For the text-containing cell, return its midpoint in (X, Y) coordinate format. 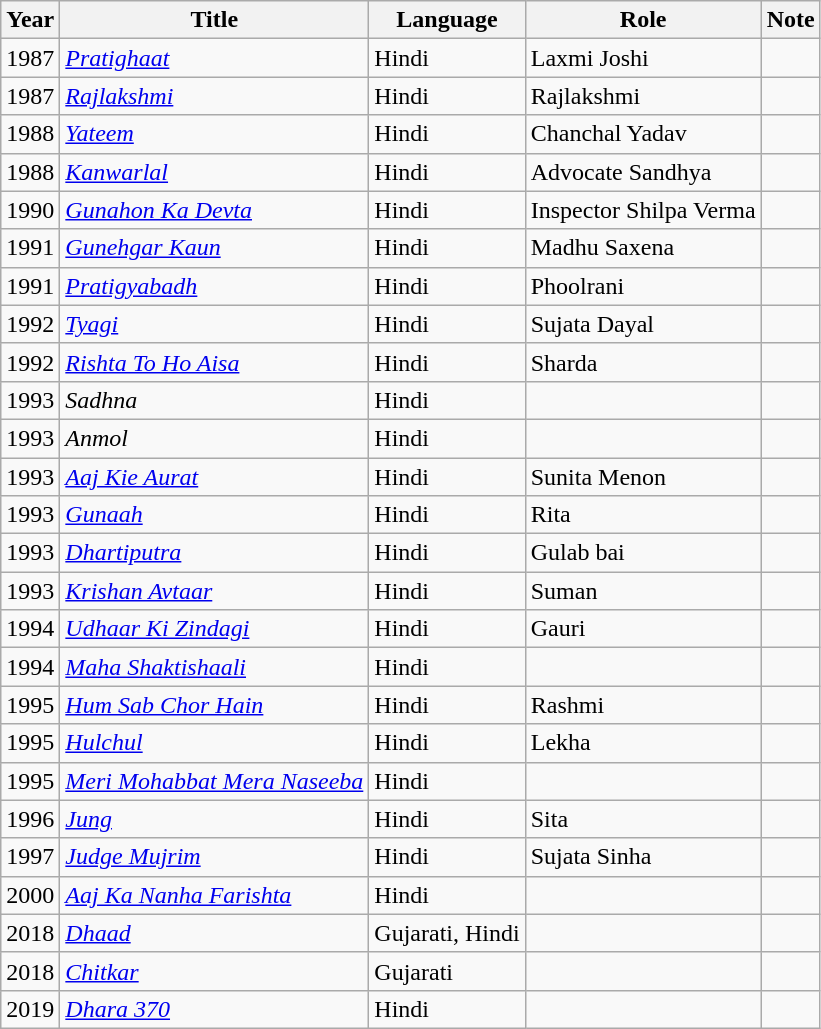
Year (30, 20)
2000 (30, 895)
Pratigyabadh (214, 286)
Sharda (643, 362)
Yateem (214, 134)
Gujarati (447, 971)
Hulchul (214, 743)
Pratighaat (214, 58)
Kanwarlal (214, 172)
Gunahon Ka Devta (214, 210)
Hum Sab Chor Hain (214, 705)
Sujata Sinha (643, 857)
Language (447, 20)
Anmol (214, 438)
Chanchal Yadav (643, 134)
Tyagi (214, 324)
Advocate Sandhya (643, 172)
1990 (30, 210)
Gunaah (214, 515)
Chitkar (214, 971)
Inspector Shilpa Verma (643, 210)
Aaj Ka Nanha Farishta (214, 895)
Phoolrani (643, 286)
Gujarati, Hindi (447, 933)
Sunita Menon (643, 477)
Judge Mujrim (214, 857)
1996 (30, 819)
Dhaad (214, 933)
Dhartiputra (214, 553)
Role (643, 20)
Maha Shaktishaali (214, 667)
Sujata Dayal (643, 324)
Lekha (643, 743)
Laxmi Joshi (643, 58)
Madhu Saxena (643, 248)
Aaj Kie Aurat (214, 477)
Gulab bai (643, 553)
Note (790, 20)
Udhaar Ki Zindagi (214, 629)
Suman (643, 591)
2019 (30, 1009)
Meri Mohabbat Mera Naseeba (214, 781)
Sadhna (214, 400)
Rita (643, 515)
Rishta To Ho Aisa (214, 362)
Sita (643, 819)
Dhara 370 (214, 1009)
Gunehgar Kaun (214, 248)
Rashmi (643, 705)
1997 (30, 857)
Title (214, 20)
Krishan Avtaar (214, 591)
Gauri (643, 629)
Jung (214, 819)
